Detect which cell encompasses the target text, then output its [X, Y] center coordinate. 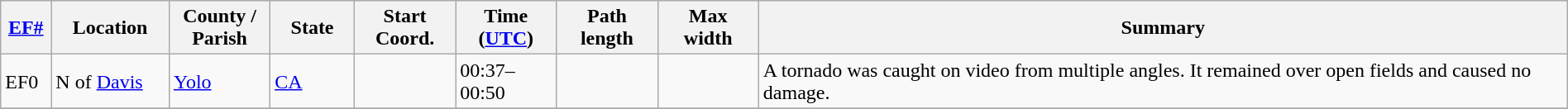
Path length [607, 28]
Summary [1163, 28]
00:37–00:50 [506, 81]
N of Davis [111, 81]
Yolo [219, 81]
Start Coord. [404, 28]
County / Parish [219, 28]
A tornado was caught on video from multiple angles. It remained over open fields and caused no damage. [1163, 81]
Location [111, 28]
EF0 [26, 81]
Time (UTC) [506, 28]
CA [313, 81]
Max width [708, 28]
EF# [26, 28]
State [313, 28]
